Provide the [X, Y] coordinate of the cell's center where the given text is located.  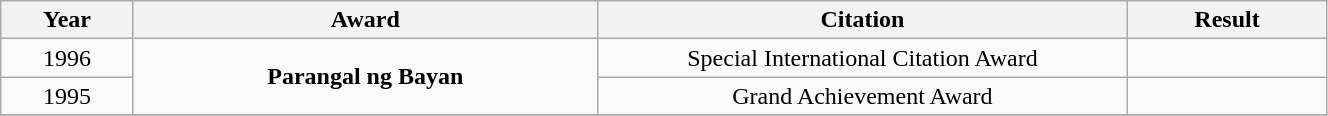
Award [365, 20]
Result [1228, 20]
Special International Citation Award [862, 58]
Year [68, 20]
Grand Achievement Award [862, 96]
1995 [68, 96]
1996 [68, 58]
Parangal ng Bayan [365, 77]
Citation [862, 20]
